Return (X, Y) of the center of cell containing provided text 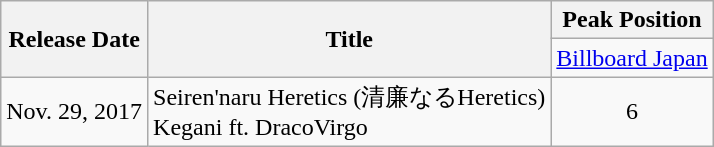
Title (350, 39)
6 (632, 112)
Release Date (74, 39)
Nov. 29, 2017 (74, 112)
Seiren'naru Heretics (清廉なるHeretics)Kegani ft. DracoVirgo (350, 112)
Billboard Japan (632, 58)
Peak Position (632, 20)
